Provide the [x, y] coordinate of the cell's center where the given text is located.  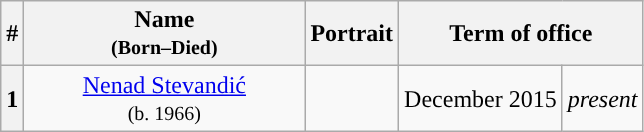
Nenad Stevandić(b. 1966) [164, 98]
Name(Born–Died) [164, 34]
# [12, 34]
Portrait [352, 34]
December 2015 [481, 98]
1 [12, 98]
present [602, 98]
Term of office [521, 34]
